For the text-containing cell, return its midpoint in [X, Y] coordinate format. 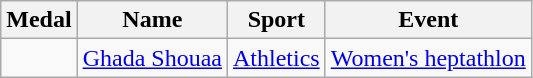
Medal [39, 20]
Name [152, 20]
Sport [276, 20]
Athletics [276, 58]
Event [428, 20]
Women's heptathlon [428, 58]
Ghada Shouaa [152, 58]
